From the cell containing the given text, extract its center point as [x, y] coordinate. 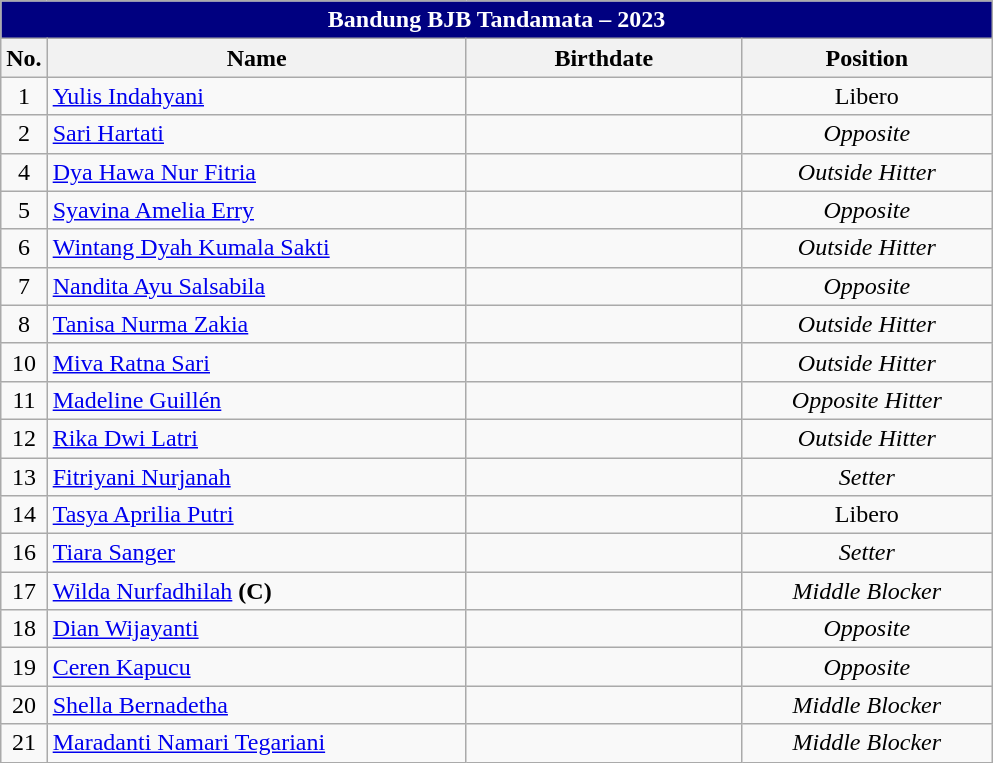
Nandita Ayu Salsabila [256, 286]
Tanisa Nurma Zakia [256, 324]
Syavina Amelia Erry [256, 210]
Tiara Sanger [256, 553]
Wintang Dyah Kumala Sakti [256, 248]
Madeline Guillén [256, 400]
17 [24, 591]
Position [866, 58]
18 [24, 629]
Sari Hartati [256, 134]
Maradanti Namari Tegariani [256, 743]
Dya Hawa Nur Fitria [256, 172]
Name [256, 58]
Opposite Hitter [866, 400]
Ceren Kapucu [256, 667]
Yulis Indahyani [256, 96]
12 [24, 438]
11 [24, 400]
14 [24, 515]
Rika Dwi Latri [256, 438]
13 [24, 477]
5 [24, 210]
Wilda Nurfadhilah (C) [256, 591]
16 [24, 553]
7 [24, 286]
2 [24, 134]
Fitriyani Nurjanah [256, 477]
8 [24, 324]
Bandung BJB Tandamata – 2023 [497, 20]
20 [24, 705]
Shella Bernadetha [256, 705]
21 [24, 743]
6 [24, 248]
1 [24, 96]
Miva Ratna Sari [256, 362]
19 [24, 667]
4 [24, 172]
Birthdate [604, 58]
Dian Wijayanti [256, 629]
No. [24, 58]
Tasya Aprilia Putri [256, 515]
10 [24, 362]
